Identify which cell holds the provided text, then report its (x, y) central coordinate. 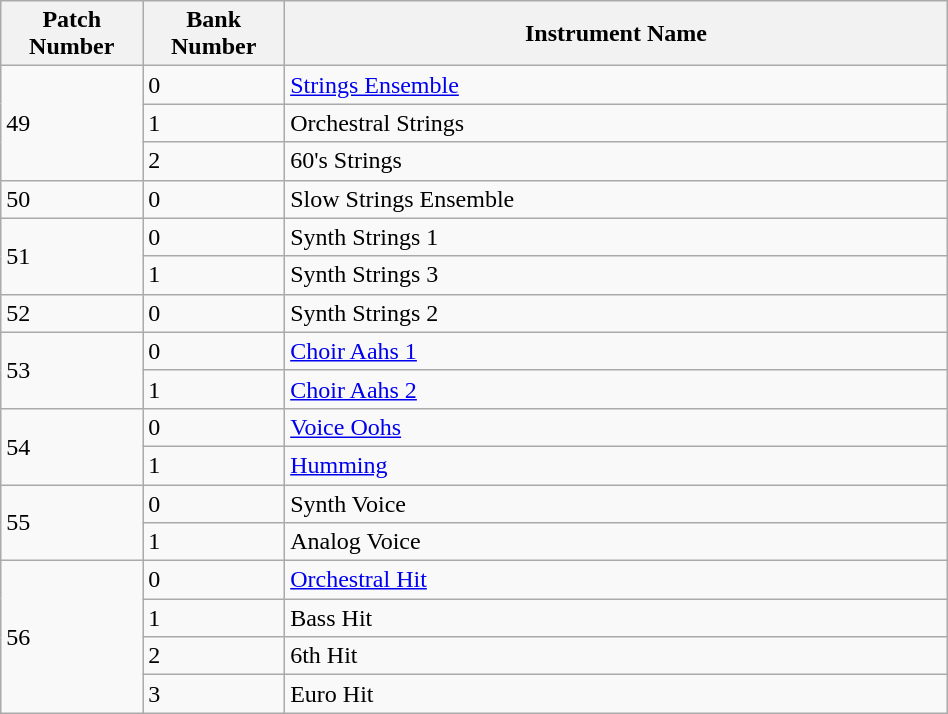
51 (72, 256)
Synth Voice (616, 503)
52 (72, 313)
Orchestral Strings (616, 123)
6th Hit (616, 656)
3 (214, 694)
Synth Strings 3 (616, 275)
50 (72, 199)
Bank Number (214, 34)
Choir Aahs 1 (616, 351)
Voice Oohs (616, 427)
Orchestral Hit (616, 580)
60's Strings (616, 161)
Bass Hit (616, 618)
55 (72, 522)
Humming (616, 465)
Slow Strings Ensemble (616, 199)
Synth Strings 1 (616, 237)
Strings Ensemble (616, 85)
Patch Number (72, 34)
Euro Hit (616, 694)
56 (72, 637)
Choir Aahs 2 (616, 389)
Synth Strings 2 (616, 313)
Instrument Name (616, 34)
Analog Voice (616, 542)
49 (72, 123)
54 (72, 446)
53 (72, 370)
